Locate the cell with the specified text and output its [X, Y] center coordinate. 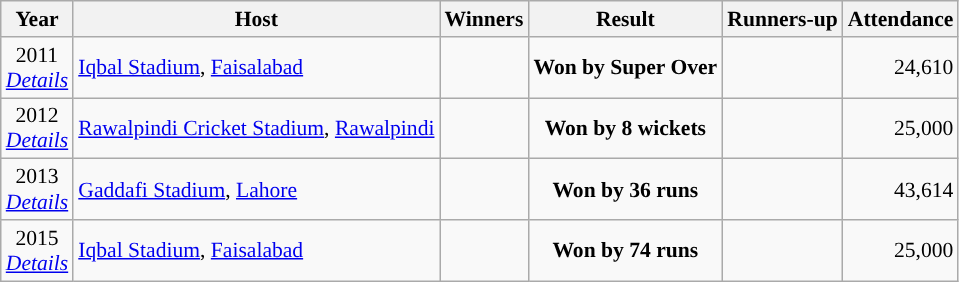
Rawalpindi Cricket Stadium, Rawalpindi [256, 128]
Runners-up [782, 19]
2012Details [37, 128]
2015Details [37, 250]
Host [256, 19]
24,610 [901, 68]
Attendance [901, 19]
2013Details [37, 190]
Result [625, 19]
Gaddafi Stadium, Lahore [256, 190]
Won by Super Over [625, 68]
Won by 36 runs [625, 190]
Won by 8 wickets [625, 128]
Winners [484, 19]
43,614 [901, 190]
Won by 74 runs [625, 250]
2011Details [37, 68]
Year [37, 19]
